Search for the cell housing the specified text and yield its (x, y) center coordinate. 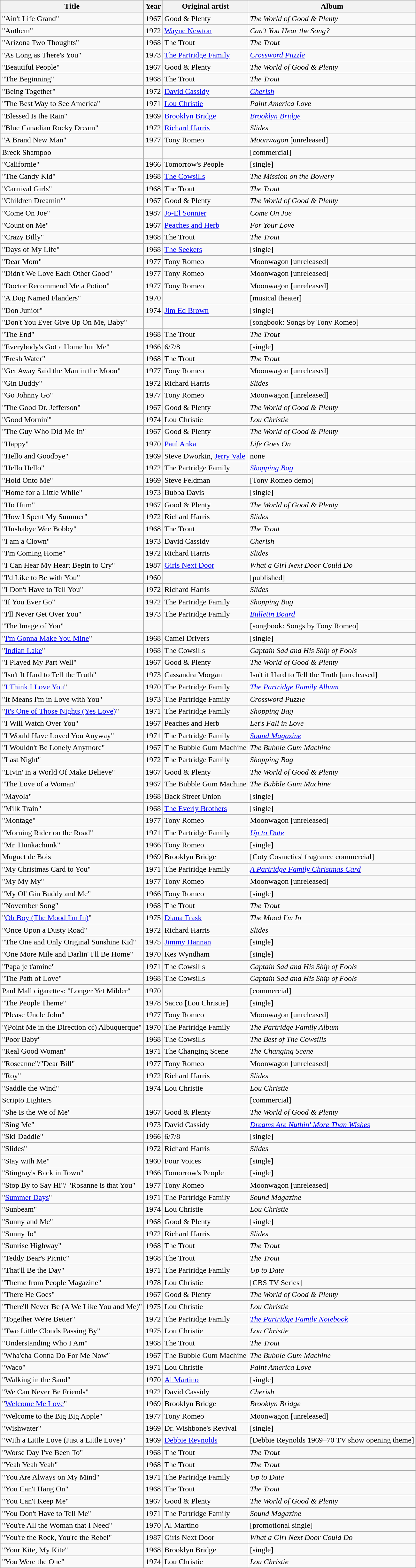
"There'll Never Be (A We Like You and Me)" (72, 1307)
"Wishwater" (72, 1428)
"The Image of You" (72, 626)
Come On Joe (332, 213)
The Mission on the Bowery (332, 177)
"Everybody's Got a Home but Me" (72, 346)
"Home for a Little While" (72, 492)
"Summer Days" (72, 1197)
"You're All the Woman that I Need" (72, 1526)
"Last Night" (72, 760)
"Oh Boy (The Mood I'm In)" (72, 918)
Original artist (205, 6)
Bulletin Board (332, 614)
none (332, 456)
"The Best Way to See America" (72, 103)
"Dear Mom" (72, 261)
"Together We're Better" (72, 1319)
"Indian Lake" (72, 650)
"Being Together" (72, 91)
"The Beginning" (72, 79)
"Roseanne"/"Dear Bill" (72, 1064)
"I'm Gonna Make You Mine" (72, 638)
[promotional single] (332, 1526)
"Sunny Jo" (72, 1234)
"Understanding Who I Am" (72, 1343)
"Isn't It Hard to Tell the Truth" (72, 675)
"Sunny and Me" (72, 1222)
"Worse Day I've Been To" (72, 1452)
Wayne Newton (205, 31)
"Hello and Goodbye" (72, 456)
"Poor Baby" (72, 1039)
Scripto Lighters (72, 1100)
Jimmy Hannan (205, 942)
"November Song" (72, 905)
"As Long as There's You" (72, 55)
Kes Wyndham (205, 954)
"The Guy Who Did Me In" (72, 432)
"How I Spent My Summer" (72, 517)
Paul Mall cigarettes: "Longer Yet Milder" (72, 991)
"The End" (72, 334)
"Stop By to Say Hi"/ "Rosanne is that You" (72, 1185)
[CBS TV Series] (332, 1282)
"Go Johnny Go" (72, 395)
"Montage" (72, 821)
"Good Mornin'" (72, 420)
"You Can't Hang On" (72, 1489)
Year (153, 6)
"Blue Canadian Rocky Dream" (72, 128)
"Ain't Life Grand" (72, 19)
"I Don't Have to Tell You" (72, 590)
"It's One of Those Nights (Yes Love)" (72, 711)
"Please Uncle John" (72, 1015)
"Theme from People Magazine" (72, 1282)
"The Path of Love" (72, 979)
"(Point Me in the Direction of) Albuquerque" (72, 1027)
"Livin' in a World Of Make Believe" (72, 772)
"The Love of a Woman" (72, 784)
Title (72, 6)
"Stay with Me" (72, 1161)
"Real Good Woman" (72, 1051)
"I'm Coming Home" (72, 553)
"Don't You Ever Give Up On Me, Baby" (72, 322)
Camel Drivers (205, 638)
"I Can Hear My Heart Begin to Cry" (72, 565)
Breck Shampoo (72, 152)
"Blessed Is the Rain" (72, 116)
"She Is the We of Me" (72, 1112)
"Your Kite, My Kite" (72, 1550)
Steve Feldman (205, 480)
"A Brand New Man" (72, 140)
"I'd Like to Be with You" (72, 578)
"Arizona Two Thoughts" (72, 43)
"The People Theme" (72, 1003)
"Teddy Bear's Picnic" (72, 1258)
[Tony Romeo demo] (332, 480)
"Welcome Me Love" (72, 1404)
"One More Mile and Darlin' I'll Be Home" (72, 954)
"I am a Clown" (72, 541)
"Get Away Said the Man in the Moon" (72, 371)
Steve Dworkin, Jerry Vale (205, 456)
"Once Upon a Dusty Road" (72, 930)
"My Ol' Gin Buddy and Me" (72, 893)
"I Will Watch Over You" (72, 723)
"If You Ever Go" (72, 602)
"Yeah Yeah Yeah" (72, 1465)
Life Goes On (332, 444)
"Saddle the Wind" (72, 1088)
The Mood I'm In (332, 918)
Debbie Reynolds (205, 1440)
The Best of The Cowsills (332, 1039)
"You Were the One" (72, 1562)
"Hello Hello" (72, 468)
"Papa je t'amine" (72, 966)
"With a Little Love (Just a Little Love)" (72, 1440)
"The Good Dr. Jefferson" (72, 407)
"I Think I Love You" (72, 687)
Cassandra Morgan (205, 675)
"Beautiful People" (72, 67)
The Everly Brothers (205, 808)
"We Can Never Be Friends" (72, 1392)
"The One and Only Original Sunshine Kid" (72, 942)
Jo-El Sonnier (205, 213)
"Don Junior" (72, 310)
"Fresh Water" (72, 359)
Muguet de Bois (72, 857)
"I'll Never Get Over You" (72, 614)
Jim Ed Brown (205, 310)
"Morning Rider on the Road" (72, 833)
"Roy" (72, 1076)
Dreams Are Nuthin' More Than Wishes (332, 1124)
"My My My" (72, 881)
Four Voices (205, 1161)
"Sunrise Highway" (72, 1246)
For Your Love (332, 225)
"Welcome to the Big Big Apple" (72, 1416)
"Waco" (72, 1367)
The Seekers (205, 249)
A Partridge Family Christmas Card (332, 869)
"Anthem" (72, 31)
Isn't it Hard to Tell the Truth [unreleased] (332, 675)
"Count on Me" (72, 225)
Can't You Hear the Song? (332, 31)
"It Means I'm in Love with You" (72, 699)
"Crazy Billy" (72, 237)
"Hold Onto Me" (72, 480)
"Sing Me" (72, 1124)
"Sunbeam" (72, 1209)
The Partridge Family Notebook (332, 1319)
"Walking in the Sand" (72, 1380)
Bubba Davis (205, 492)
"Slides" (72, 1149)
Sacco [Lou Christie] (205, 1003)
"Milk Train" (72, 808)
Album (332, 6)
[Debbie Reynolds 1969–70 TV show opening theme] (332, 1440)
"I Would Have Loved You Anyway" (72, 735)
"Californie" (72, 164)
"Wha'cha Gonna Do For Me Now" (72, 1355)
"You Can't Keep Me" (72, 1501)
Paul Anka (205, 444)
"I Played My Part Well" (72, 663)
Let's Fall in Love (332, 723)
"Ho Hum" (72, 504)
"Gin Buddy" (72, 383)
"You Are Always on My Mind" (72, 1477)
[Coty Cosmetics' fragrance commercial] (332, 857)
"Two Little Clouds Passing By" (72, 1331)
"Come On Joe" (72, 213)
"That'll Be the Day" (72, 1270)
"Stingray's Back in Town" (72, 1173)
Dr. Wishbone's Revival (205, 1428)
"You're the Rock, You're the Rebel" (72, 1538)
"Children Dreamin'" (72, 201)
"Mr. Hunkachunk" (72, 845)
"Days of My Life" (72, 249)
"Happy" (72, 444)
"Mayola" (72, 796)
"Doctor Recommend Me a Potion" (72, 286)
"A Dog Named Flanders" (72, 298)
[musical theater] (332, 298)
"There He Goes" (72, 1294)
"Hushabye Wee Bobby" (72, 529)
"Ski-Daddle" (72, 1137)
"My Christmas Card to You" (72, 869)
[published] (332, 578)
"You Don't Have to Tell Me" (72, 1513)
"Didn't We Love Each Other Good" (72, 274)
"The Candy Kid" (72, 177)
Back Street Union (205, 796)
Diana Trask (205, 918)
"I Wouldn't Be Lonely Anymore" (72, 748)
"Carnival Girls" (72, 189)
